Extract the (X, Y) coordinate from the center of the cell holding the provided text.  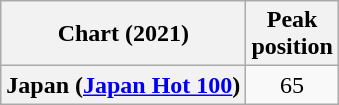
Peakposition (292, 34)
Japan (Japan Hot 100) (124, 85)
65 (292, 85)
Chart (2021) (124, 34)
